Find where the given text appears and provide that cell's center as [X, Y] coordinate. 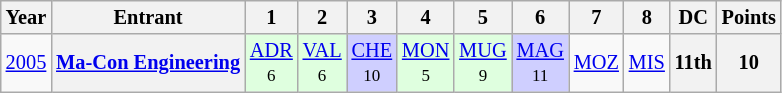
8 [647, 17]
3 [372, 17]
2 [322, 17]
6 [540, 17]
Points [749, 17]
7 [596, 17]
ADR6 [272, 63]
Ma-Con Engineering [148, 63]
11th [694, 63]
MIS [647, 63]
VAL6 [322, 63]
MUG9 [482, 63]
MAG11 [540, 63]
2005 [26, 63]
10 [749, 63]
MOZ [596, 63]
MON5 [426, 63]
Entrant [148, 17]
DC [694, 17]
5 [482, 17]
4 [426, 17]
Year [26, 17]
1 [272, 17]
CHE10 [372, 63]
